Return [x, y] of the center of cell containing provided text 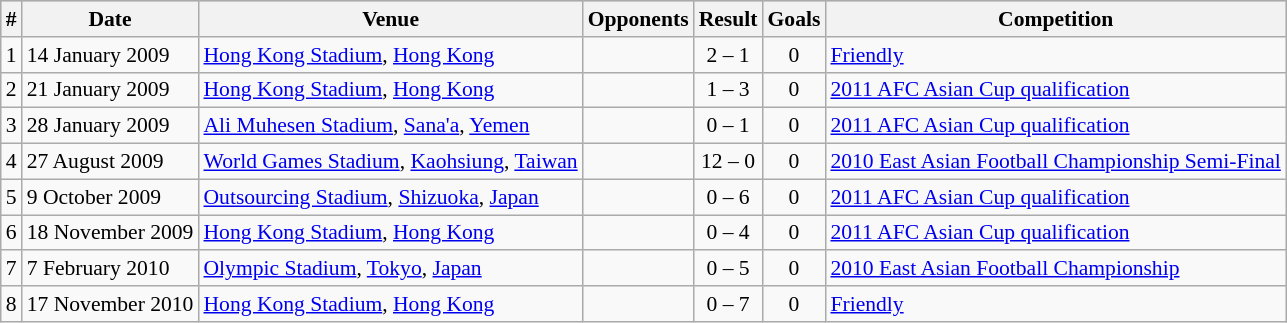
1 [12, 55]
0 – 1 [728, 126]
4 [12, 162]
0 – 7 [728, 304]
2010 East Asian Football Championship [1055, 269]
Competition [1055, 19]
2 [12, 90]
Olympic Stadium, Tokyo, Japan [390, 269]
Goals [794, 19]
Opponents [638, 19]
2 – 1 [728, 55]
5 [12, 197]
2010 East Asian Football Championship Semi-Final [1055, 162]
World Games Stadium, Kaohsiung, Taiwan [390, 162]
Outsourcing Stadium, Shizuoka, Japan [390, 197]
Result [728, 19]
17 November 2010 [110, 304]
0 – 6 [728, 197]
18 November 2009 [110, 233]
7 [12, 269]
3 [12, 126]
# [12, 19]
Date [110, 19]
8 [12, 304]
0 – 4 [728, 233]
7 February 2010 [110, 269]
12 – 0 [728, 162]
0 – 5 [728, 269]
27 August 2009 [110, 162]
1 – 3 [728, 90]
Venue [390, 19]
Ali Muhesen Stadium, Sana'a, Yemen [390, 126]
28 January 2009 [110, 126]
14 January 2009 [110, 55]
21 January 2009 [110, 90]
9 October 2009 [110, 197]
6 [12, 233]
